Extract the (x, y) coordinate from the center of the cell holding the provided text.  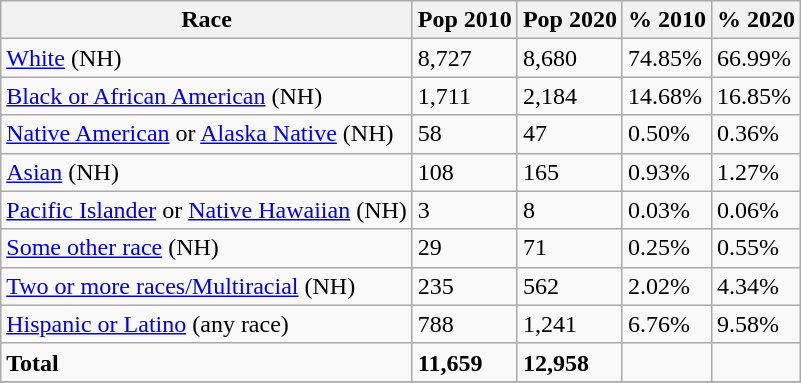
Pacific Islander or Native Hawaiian (NH) (207, 210)
0.55% (756, 248)
14.68% (666, 96)
74.85% (666, 58)
6.76% (666, 324)
Hispanic or Latino (any race) (207, 324)
3 (464, 210)
562 (570, 286)
% 2010 (666, 20)
Some other race (NH) (207, 248)
Two or more races/Multiracial (NH) (207, 286)
8,727 (464, 58)
47 (570, 134)
Pop 2010 (464, 20)
% 2020 (756, 20)
788 (464, 324)
1.27% (756, 172)
Asian (NH) (207, 172)
0.25% (666, 248)
2,184 (570, 96)
4.34% (756, 286)
108 (464, 172)
29 (464, 248)
0.93% (666, 172)
White (NH) (207, 58)
Pop 2020 (570, 20)
16.85% (756, 96)
0.03% (666, 210)
71 (570, 248)
12,958 (570, 362)
0.50% (666, 134)
Native American or Alaska Native (NH) (207, 134)
Black or African American (NH) (207, 96)
8,680 (570, 58)
66.99% (756, 58)
9.58% (756, 324)
58 (464, 134)
0.06% (756, 210)
235 (464, 286)
2.02% (666, 286)
11,659 (464, 362)
Race (207, 20)
1,241 (570, 324)
1,711 (464, 96)
8 (570, 210)
0.36% (756, 134)
Total (207, 362)
165 (570, 172)
